Capture the cell that displays the provided text and extract its [x, y] central coordinate. 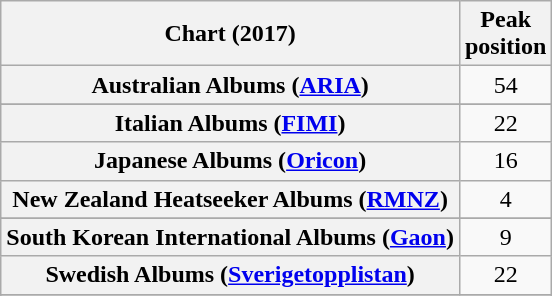
9 [505, 237]
Australian Albums (ARIA) [230, 85]
Chart (2017) [230, 34]
New Zealand Heatseeker Albums (RMNZ) [230, 199]
Italian Albums (FIMI) [230, 123]
Swedish Albums (Sverigetopplistan) [230, 275]
Japanese Albums (Oricon) [230, 161]
54 [505, 85]
16 [505, 161]
Peak position [505, 34]
South Korean International Albums (Gaon) [230, 237]
4 [505, 199]
